Output the (X, Y) coordinate of the center of the cell containing the given text.  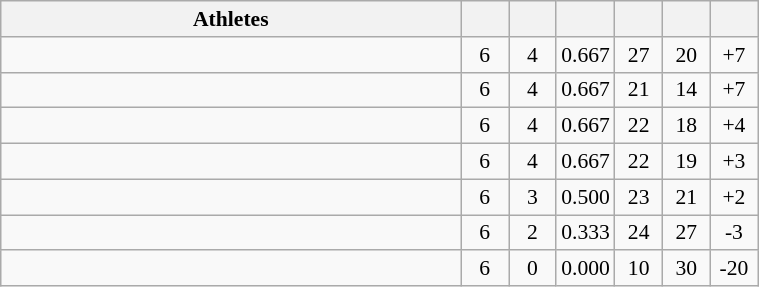
0 (532, 269)
-20 (734, 269)
30 (686, 269)
0.333 (586, 233)
24 (639, 233)
14 (686, 90)
23 (639, 197)
+3 (734, 162)
10 (639, 269)
2 (532, 233)
18 (686, 126)
-3 (734, 233)
+2 (734, 197)
20 (686, 55)
+4 (734, 126)
0.500 (586, 197)
0.000 (586, 269)
19 (686, 162)
3 (532, 197)
Athletes (231, 19)
